Detect which cell encompasses the target text, then output its (x, y) center coordinate. 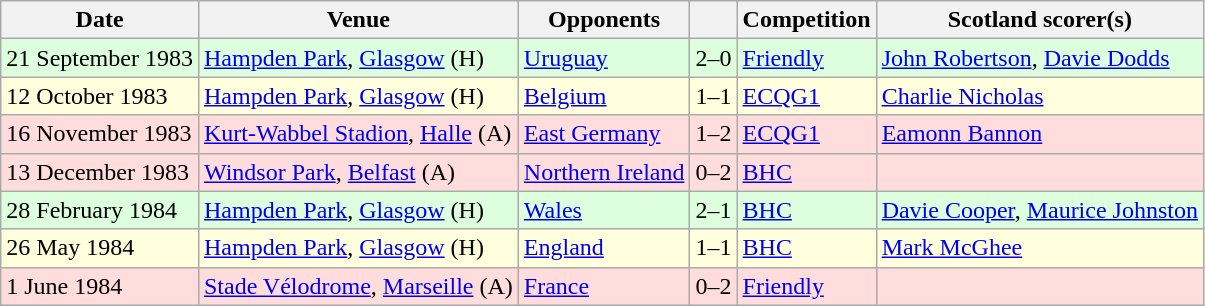
1–2 (714, 134)
Eamonn Bannon (1040, 134)
13 December 1983 (100, 172)
1 June 1984 (100, 286)
Competition (806, 20)
Mark McGhee (1040, 248)
Belgium (604, 96)
Kurt-Wabbel Stadion, Halle (A) (358, 134)
Date (100, 20)
Opponents (604, 20)
Venue (358, 20)
21 September 1983 (100, 58)
Wales (604, 210)
26 May 1984 (100, 248)
2–0 (714, 58)
16 November 1983 (100, 134)
Windsor Park, Belfast (A) (358, 172)
2–1 (714, 210)
Davie Cooper, Maurice Johnston (1040, 210)
John Robertson, Davie Dodds (1040, 58)
Scotland scorer(s) (1040, 20)
28 February 1984 (100, 210)
12 October 1983 (100, 96)
England (604, 248)
Uruguay (604, 58)
Stade Vélodrome, Marseille (A) (358, 286)
France (604, 286)
East Germany (604, 134)
Charlie Nicholas (1040, 96)
Northern Ireland (604, 172)
